Find where the given text appears and provide that cell's center as [X, Y] coordinate. 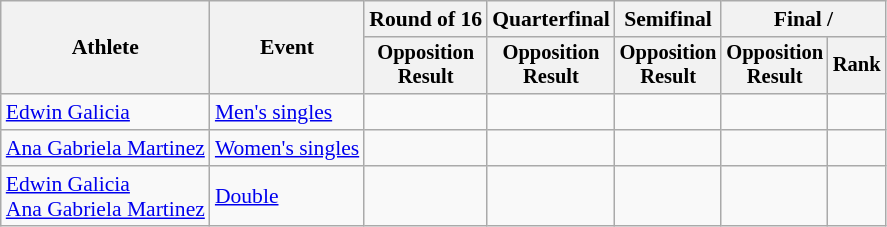
Round of 16 [426, 19]
Double [287, 196]
Semifinal [668, 19]
Event [287, 48]
Edwin Galicia [106, 112]
Quarterfinal [551, 19]
Final / [803, 19]
Rank [857, 66]
Women's singles [287, 148]
Ana Gabriela Martinez [106, 148]
Men's singles [287, 112]
Edwin GaliciaAna Gabriela Martinez [106, 196]
Athlete [106, 48]
